Provide the (X, Y) coordinate of the cell's center where the given text is located.  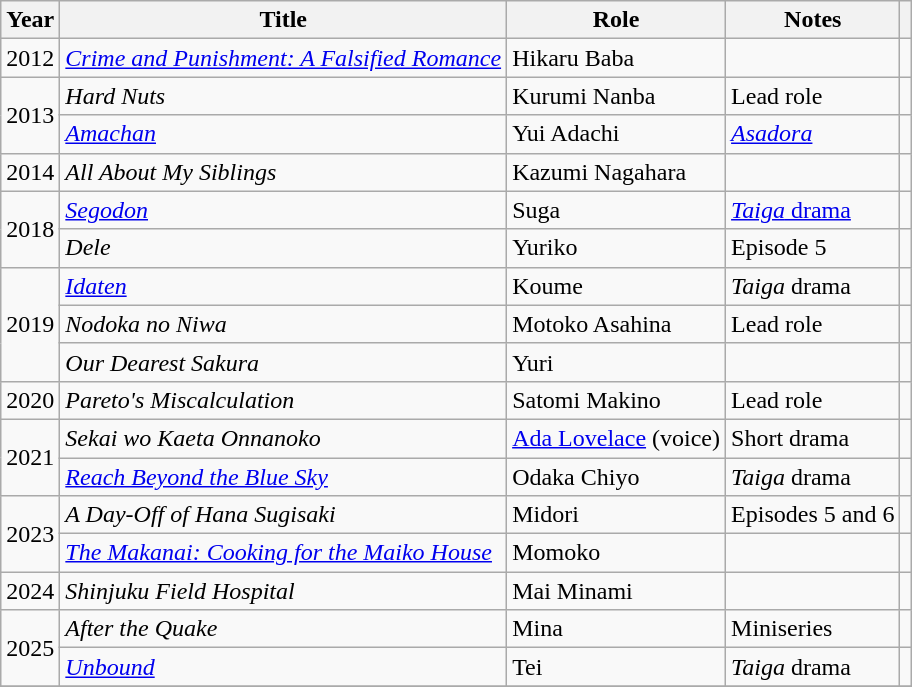
2023 (30, 534)
Suga (616, 210)
Asadora (813, 134)
The Makanai: Cooking for the Maiko House (284, 553)
Miniseries (813, 629)
Yui Adachi (616, 134)
Yuriko (616, 248)
2018 (30, 229)
Sekai wo Kaeta Onnanoko (284, 438)
Satomi Makino (616, 400)
2024 (30, 591)
Segodon (284, 210)
Role (616, 20)
2021 (30, 457)
Pareto's Miscalculation (284, 400)
2014 (30, 172)
Yuri (616, 362)
A Day-Off of Hana Sugisaki (284, 515)
Idaten (284, 286)
Tei (616, 667)
Motoko Asahina (616, 324)
Year (30, 20)
Dele (284, 248)
Nodoka no Niwa (284, 324)
2019 (30, 324)
Mina (616, 629)
Our Dearest Sakura (284, 362)
Short drama (813, 438)
Koume (616, 286)
Shinjuku Field Hospital (284, 591)
2012 (30, 58)
Midori (616, 515)
2025 (30, 648)
Episodes 5 and 6 (813, 515)
Episode 5 (813, 248)
Reach Beyond the Blue Sky (284, 477)
Hikaru Baba (616, 58)
Hard Nuts (284, 96)
Momoko (616, 553)
All About My Siblings (284, 172)
Crime and Punishment: A Falsified Romance (284, 58)
After the Quake (284, 629)
2013 (30, 115)
Odaka Chiyo (616, 477)
Mai Minami (616, 591)
Amachan (284, 134)
Ada Lovelace (voice) (616, 438)
Unbound (284, 667)
2020 (30, 400)
Notes (813, 20)
Title (284, 20)
Kazumi Nagahara (616, 172)
Kurumi Nanba (616, 96)
